Determine the (X, Y) coordinate at the center of the cell enclosing the given text.  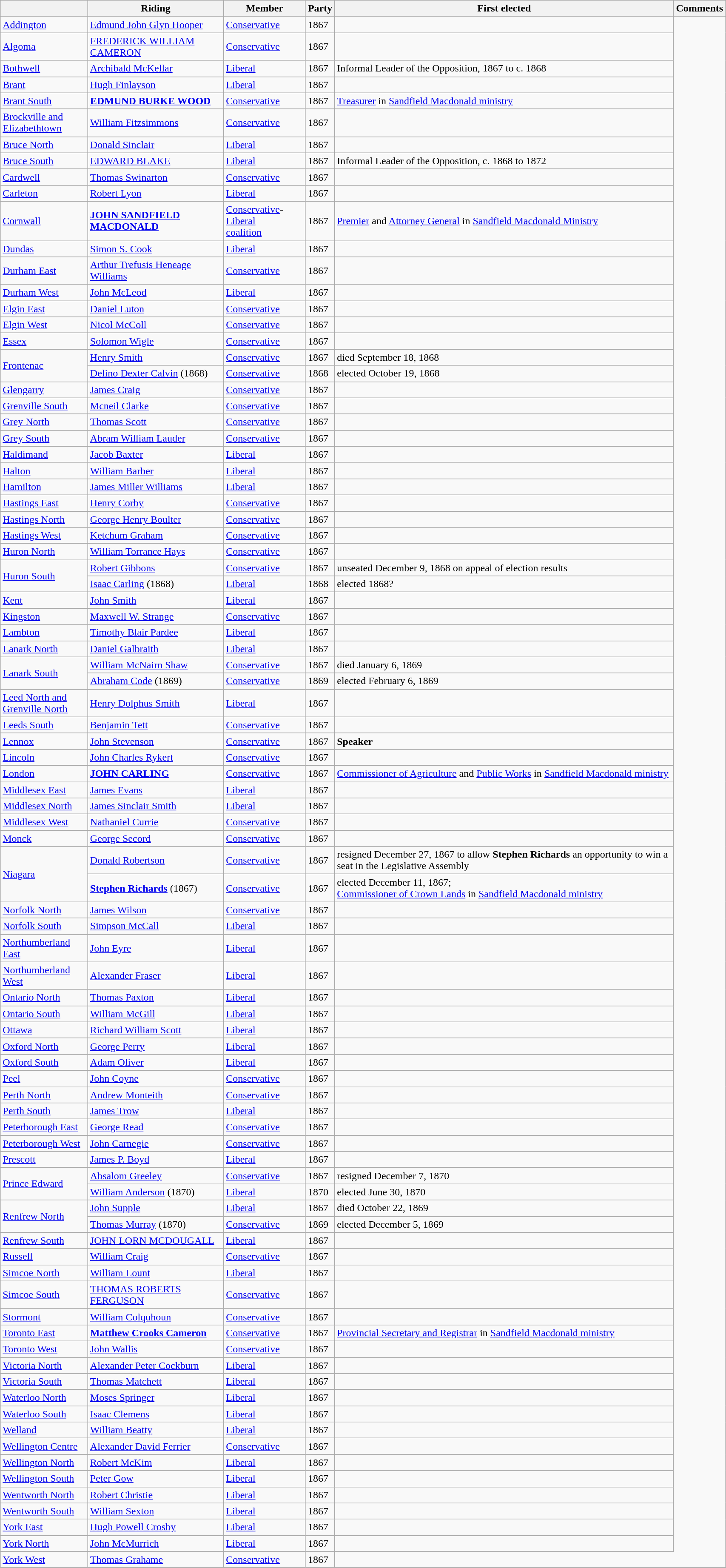
Peter Gow (156, 1479)
Glengarry (44, 390)
Thomas Swinarton (156, 177)
Treasurer in Sandfield Macdonald ministry (504, 101)
Alexander Peter Cockburn (156, 1365)
John Carnegie (156, 1143)
Middlesex North (44, 806)
Wellington South (44, 1479)
Robert Gibbons (156, 568)
Lincoln (44, 757)
Grey North (44, 422)
Dundas (44, 249)
James Evans (156, 790)
Nathaniel Currie (156, 822)
Elgin West (44, 325)
Hamilton (44, 487)
elected June 30, 1870 (504, 1192)
Lanark South (44, 673)
Wentworth South (44, 1511)
Norfolk South (44, 926)
Elgin East (44, 309)
Peterborough West (44, 1143)
Huron South (44, 576)
Hastings North (44, 519)
Bruce North (44, 145)
Oxford North (44, 1046)
Lanark North (44, 649)
Solomon Wigle (156, 341)
Bruce South (44, 161)
Hastings East (44, 503)
Robert McKim (156, 1463)
Jacob Baxter (156, 454)
John Smith (156, 600)
Daniel Luton (156, 309)
Hastings West (44, 536)
John McLeod (156, 293)
Archibald McKellar (156, 68)
Commissioner of Agriculture and Public Works in Sandfield Macdonald ministry (504, 773)
Isaac Carling (1868) (156, 584)
Kent (44, 600)
William Barber (156, 470)
Norfolk North (44, 910)
James Wilson (156, 910)
Wellington Centre (44, 1446)
Mcneil Clarke (156, 406)
Simcoe North (44, 1273)
Edmund John Glyn Hooper (156, 25)
Donald Robertson (156, 860)
Robert Lyon (156, 193)
Benjamin Tett (156, 725)
Informal Leader of the Opposition, c. 1868 to 1872 (504, 161)
Haldimand (44, 454)
William Lount (156, 1273)
Grenville South (44, 406)
Thomas Matchett (156, 1382)
elected 1868? (504, 584)
Cornwall (44, 221)
Victoria South (44, 1382)
elected October 19, 1868 (504, 373)
Waterloo North (44, 1398)
York West (44, 1559)
1870 (320, 1192)
JOHN CARLING (156, 773)
Speaker (504, 741)
resigned December 7, 1870 (504, 1176)
Hugh Powell Crosby (156, 1527)
Matthew Crooks Cameron (156, 1333)
EDMUND BURKE WOOD (156, 101)
Bothwell (44, 68)
William McGill (156, 1014)
Stephen Richards (1867) (156, 888)
Absalom Greeley (156, 1176)
Henry Dolphus Smith (156, 703)
died October 22, 1869 (504, 1208)
Thomas Scott (156, 422)
Isaac Clemens (156, 1414)
Abraham Code (1869) (156, 681)
Northumberland West (44, 976)
Riding (156, 9)
Halton (44, 470)
Lennox (44, 741)
Brant (44, 85)
Ontario North (44, 998)
Donald Sinclair (156, 145)
Informal Leader of the Opposition, 1867 to c. 1868 (504, 68)
Essex (44, 341)
Addington (44, 25)
Andrew Monteith (156, 1095)
Premier and Attorney General in Sandfield Macdonald Ministry (504, 221)
JOHN LORN MCDOUGALL (156, 1240)
Timothy Blair Pardee (156, 633)
James Sinclair Smith (156, 806)
Arthur Trefusis Heneage Williams (156, 271)
Peterborough East (44, 1127)
Simcoe South (44, 1295)
Ottawa (44, 1030)
Nicol McColl (156, 325)
Party (320, 9)
John Supple (156, 1208)
Toronto West (44, 1349)
Wellington North (44, 1463)
James Trow (156, 1111)
Ontario South (44, 1014)
Durham West (44, 293)
Algoma (44, 47)
London (44, 773)
John Wallis (156, 1349)
John Coyne (156, 1078)
resigned December 27, 1867 to allow Stephen Richards an opportunity to win a seat in the Legislative Assembly (504, 860)
Delino Dexter Calvin (1868) (156, 373)
Northumberland East (44, 948)
George Henry Boulter (156, 519)
First elected (504, 9)
Thomas Murray (1870) (156, 1224)
Lambton (44, 633)
Robert Christie (156, 1495)
elected December 11, 1867; Commissioner of Crown Lands in Sandfield Macdonald ministry (504, 888)
Thomas Paxton (156, 998)
Niagara (44, 874)
James P. Boyd (156, 1160)
unseated December 9, 1868 on appeal of election results (504, 568)
Stormont (44, 1317)
John McMurrich (156, 1543)
James Miller Williams (156, 487)
Abram William Lauder (156, 438)
Frontenac (44, 365)
Daniel Galbraith (156, 649)
Renfrew South (44, 1240)
George Read (156, 1127)
William Anderson (1870) (156, 1192)
Carleton (44, 193)
Russell (44, 1257)
Provincial Secretary and Registrar in Sandfield Macdonald ministry (504, 1333)
Comments (700, 9)
Thomas Grahame (156, 1559)
Brant South (44, 101)
Maxwell W. Strange (156, 616)
Waterloo South (44, 1414)
JOHN SANDFIELD MACDONALD (156, 221)
Durham East (44, 271)
William Torrance Hays (156, 552)
George Secord (156, 838)
John Stevenson (156, 741)
Grey South (44, 438)
Prince Edward (44, 1184)
Moses Springer (156, 1398)
died September 18, 1868 (504, 357)
Ketchum Graham (156, 536)
Member (265, 9)
Simpson McCall (156, 926)
Huron North (44, 552)
Simon S. Cook (156, 249)
Richard William Scott (156, 1030)
Peel (44, 1078)
Monck (44, 838)
James Craig (156, 390)
elected December 5, 1869 (504, 1224)
Prescott (44, 1160)
Toronto East (44, 1333)
THOMAS ROBERTS FERGUSON (156, 1295)
FREDERICK WILLIAM CAMERON (156, 47)
elected February 6, 1869 (504, 681)
died January 6, 1869 (504, 665)
Perth South (44, 1111)
Alexander Fraser (156, 976)
William Craig (156, 1257)
York North (44, 1543)
Conservative-Liberal coalition (265, 221)
John Charles Rykert (156, 757)
EDWARD BLAKE (156, 161)
Cardwell (44, 177)
Wentworth North (44, 1495)
William Fitzsimmons (156, 123)
Middlesex East (44, 790)
Oxford South (44, 1062)
William McNairn Shaw (156, 665)
John Eyre (156, 948)
William Sexton (156, 1511)
Renfrew North (44, 1216)
Welland (44, 1430)
Brockville and Elizabethtown (44, 123)
Victoria North (44, 1365)
Perth North (44, 1095)
Leeds South (44, 725)
George Perry (156, 1046)
Hugh Finlayson (156, 85)
Henry Smith (156, 357)
Kingston (44, 616)
York East (44, 1527)
William Colquhoun (156, 1317)
Adam Oliver (156, 1062)
William Beatty (156, 1430)
Middlesex West (44, 822)
Alexander David Ferrier (156, 1446)
Henry Corby (156, 503)
Leed North and Grenville North (44, 703)
